Provide the (x, y) coordinate of the cell's center where the given text is located.  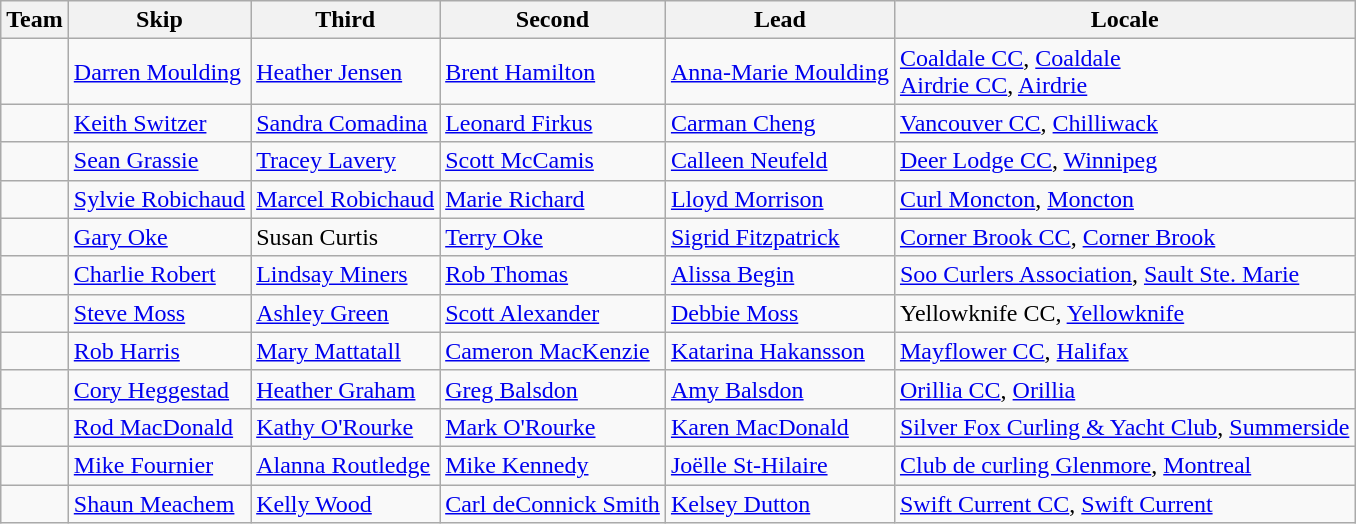
Ashley Green (346, 313)
Sean Grassie (159, 161)
Mayflower CC, Halifax (1124, 351)
Sandra Comadina (346, 123)
Lloyd Morrison (780, 199)
Club de curling Glenmore, Montreal (1124, 465)
Curl Moncton, Moncton (1124, 199)
Joëlle St-Hilaire (780, 465)
Amy Balsdon (780, 389)
Heather Jensen (346, 72)
Kelly Wood (346, 503)
Brent Hamilton (553, 72)
Skip (159, 20)
Mike Fournier (159, 465)
Silver Fox Curling & Yacht Club, Summerside (1124, 427)
Cameron MacKenzie (553, 351)
Marie Richard (553, 199)
Anna-Marie Moulding (780, 72)
Alissa Begin (780, 275)
Sigrid Fitzpatrick (780, 237)
Cory Heggestad (159, 389)
Steve Moss (159, 313)
Calleen Neufeld (780, 161)
Greg Balsdon (553, 389)
Darren Moulding (159, 72)
Third (346, 20)
Deer Lodge CC, Winnipeg (1124, 161)
Gary Oke (159, 237)
Orillia CC, Orillia (1124, 389)
Kathy O'Rourke (346, 427)
Scott McCamis (553, 161)
Charlie Robert (159, 275)
Marcel Robichaud (346, 199)
Rod MacDonald (159, 427)
Susan Curtis (346, 237)
Swift Current CC, Swift Current (1124, 503)
Rob Thomas (553, 275)
Carman Cheng (780, 123)
Carl deConnick Smith (553, 503)
Lead (780, 20)
Locale (1124, 20)
Lindsay Miners (346, 275)
Debbie Moss (780, 313)
Team (35, 20)
Terry Oke (553, 237)
Mark O'Rourke (553, 427)
Katarina Hakansson (780, 351)
Soo Curlers Association, Sault Ste. Marie (1124, 275)
Heather Graham (346, 389)
Coaldale CC, Coaldale Airdrie CC, Airdrie (1124, 72)
Corner Brook CC, Corner Brook (1124, 237)
Alanna Routledge (346, 465)
Sylvie Robichaud (159, 199)
Scott Alexander (553, 313)
Mike Kennedy (553, 465)
Mary Mattatall (346, 351)
Leonard Firkus (553, 123)
Tracey Lavery (346, 161)
Kelsey Dutton (780, 503)
Second (553, 20)
Rob Harris (159, 351)
Shaun Meachem (159, 503)
Keith Switzer (159, 123)
Yellowknife CC, Yellowknife (1124, 313)
Vancouver CC, Chilliwack (1124, 123)
Karen MacDonald (780, 427)
